Provide the (X, Y) coordinate of the cell's center where the given text is located.  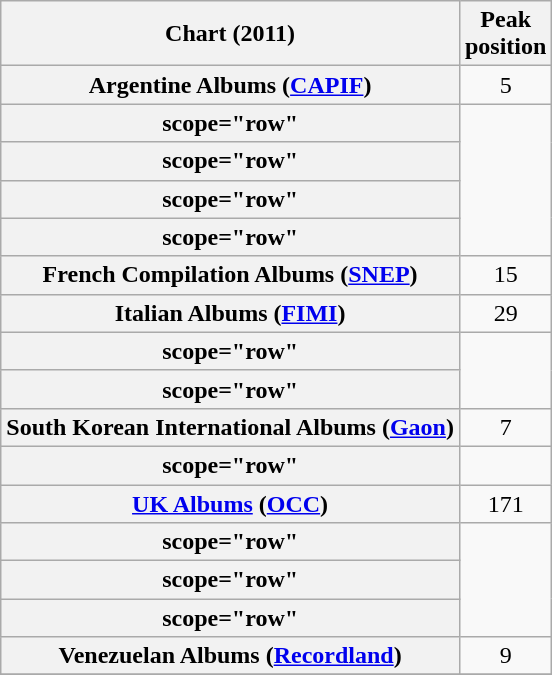
UK Albums (OCC) (230, 503)
171 (505, 503)
7 (505, 427)
Argentine Albums (CAPIF) (230, 85)
Italian Albums (FIMI) (230, 313)
5 (505, 85)
9 (505, 656)
Chart (2011) (230, 34)
15 (505, 275)
French Compilation Albums (SNEP) (230, 275)
29 (505, 313)
Peakposition (505, 34)
South Korean International Albums (Gaon) (230, 427)
Venezuelan Albums (Recordland) (230, 656)
